For the text-containing cell, return its midpoint in (X, Y) coordinate format. 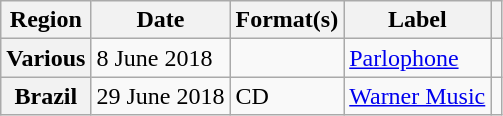
Brazil (46, 96)
Warner Music (418, 96)
8 June 2018 (160, 58)
Label (418, 20)
Date (160, 20)
Region (46, 20)
Various (46, 58)
29 June 2018 (160, 96)
Format(s) (287, 20)
CD (287, 96)
Parlophone (418, 58)
